From the cell containing the given text, extract its center point as (X, Y) coordinate. 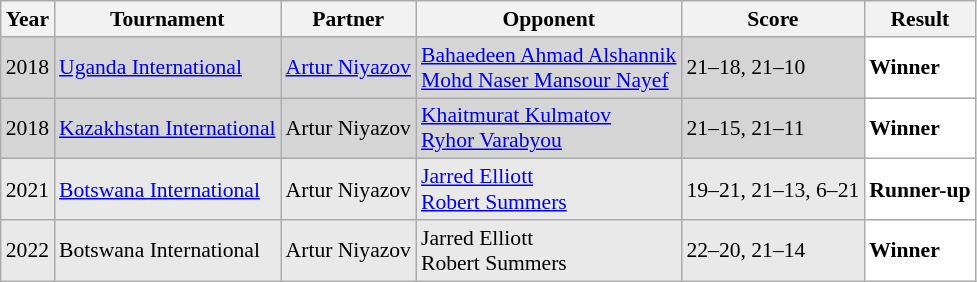
Runner-up (920, 190)
2021 (28, 190)
2022 (28, 250)
21–18, 21–10 (772, 68)
Result (920, 19)
Khaitmurat Kulmatov Ryhor Varabyou (549, 128)
Kazakhstan International (167, 128)
Bahaedeen Ahmad Alshannik Mohd Naser Mansour Nayef (549, 68)
Partner (348, 19)
Score (772, 19)
Year (28, 19)
21–15, 21–11 (772, 128)
19–21, 21–13, 6–21 (772, 190)
Uganda International (167, 68)
Tournament (167, 19)
22–20, 21–14 (772, 250)
Opponent (549, 19)
